Identify which cell holds the provided text, then report its [X, Y] central coordinate. 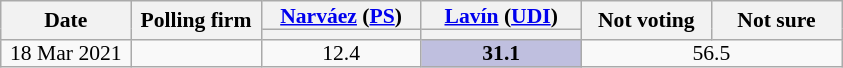
Polling firm [196, 20]
18 Mar 2021 [66, 53]
31.1 [501, 53]
56.5 [711, 53]
Lavín (UDI) [501, 15]
Not voting [646, 20]
Not sure [776, 20]
12.4 [341, 53]
Narváez (PS) [341, 15]
Date [66, 20]
